From the cell containing the given text, extract its center point as [X, Y] coordinate. 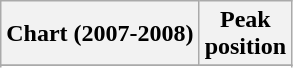
Peakposition [245, 34]
Chart (2007-2008) [100, 34]
